For the text-containing cell, return its midpoint in [x, y] coordinate format. 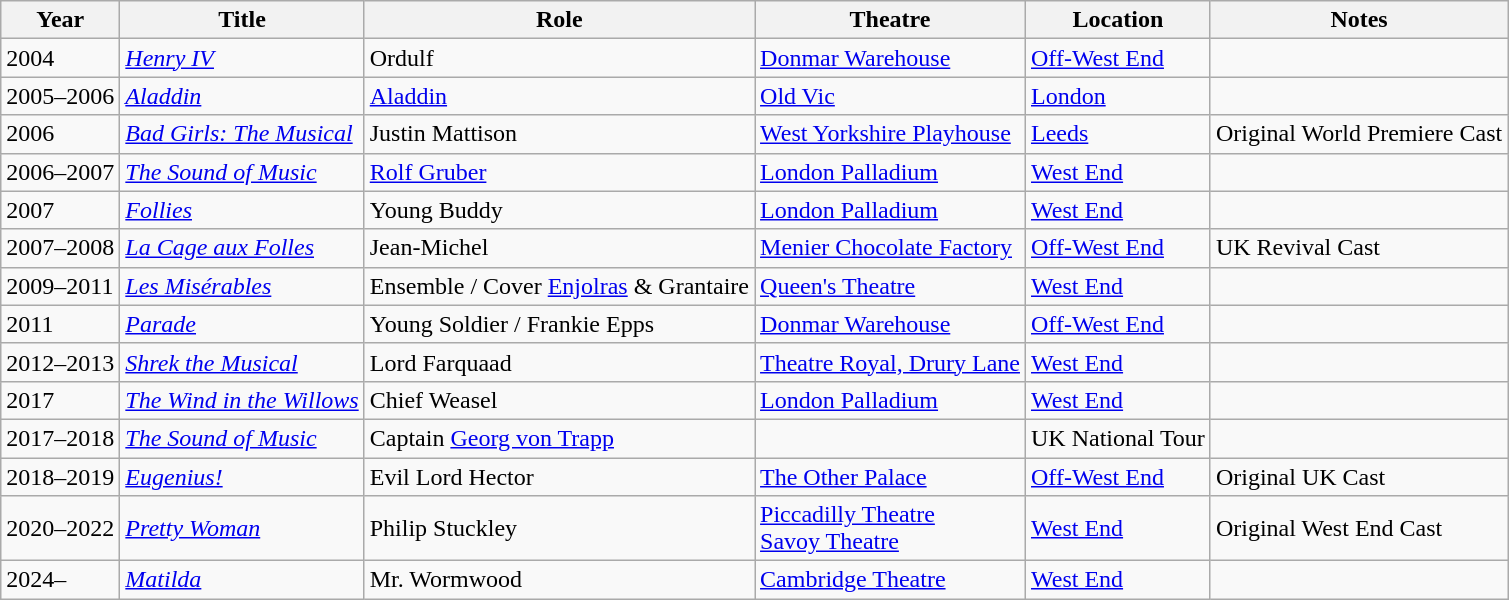
The Other Palace [890, 477]
Parade [242, 324]
Ordulf [559, 58]
Jean-Michel [559, 248]
2020–2022 [60, 528]
Henry IV [242, 58]
2017 [60, 400]
Original UK Cast [1358, 477]
Original West End Cast [1358, 528]
Rolf Gruber [559, 172]
Pretty Woman [242, 528]
Lord Farquaad [559, 362]
Shrek the Musical [242, 362]
UK National Tour [1118, 438]
The Wind in the Willows [242, 400]
Original World Premiere Cast [1358, 134]
Matilda [242, 580]
London [1118, 96]
Piccadilly TheatreSavoy Theatre [890, 528]
Justin Mattison [559, 134]
Location [1118, 20]
2006–2007 [60, 172]
Theatre [890, 20]
2018–2019 [60, 477]
2017–2018 [60, 438]
Mr. Wormwood [559, 580]
2005–2006 [60, 96]
2006 [60, 134]
Eugenius! [242, 477]
Year [60, 20]
Theatre Royal, Drury Lane [890, 362]
Role [559, 20]
Philip Stuckley [559, 528]
Title [242, 20]
La Cage aux Folles [242, 248]
Evil Lord Hector [559, 477]
Leeds [1118, 134]
Ensemble / Cover Enjolras & Grantaire [559, 286]
Cambridge Theatre [890, 580]
Chief Weasel [559, 400]
2007 [60, 210]
Captain Georg von Trapp [559, 438]
2012–2013 [60, 362]
West Yorkshire Playhouse [890, 134]
Old Vic [890, 96]
UK Revival Cast [1358, 248]
Young Buddy [559, 210]
2024– [60, 580]
Queen's Theatre [890, 286]
Les Misérables [242, 286]
Menier Chocolate Factory [890, 248]
2011 [60, 324]
2009–2011 [60, 286]
Notes [1358, 20]
Young Soldier / Frankie Epps [559, 324]
Follies [242, 210]
2007–2008 [60, 248]
2004 [60, 58]
Bad Girls: The Musical [242, 134]
